Identify which cell holds the provided text, then report its (x, y) central coordinate. 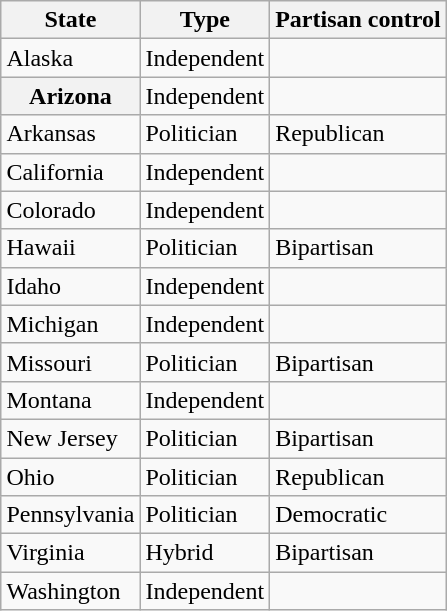
Arizona (70, 96)
Pennsylvania (70, 515)
New Jersey (70, 438)
Partisan control (358, 20)
Ohio (70, 477)
Arkansas (70, 134)
Hawaii (70, 248)
Virginia (70, 553)
Democratic (358, 515)
Missouri (70, 362)
State (70, 20)
Colorado (70, 210)
Hybrid (205, 553)
Alaska (70, 58)
California (70, 172)
Washington (70, 591)
Michigan (70, 324)
Montana (70, 400)
Type (205, 20)
Idaho (70, 286)
